Locate the cell with the specified text and output its (X, Y) center coordinate. 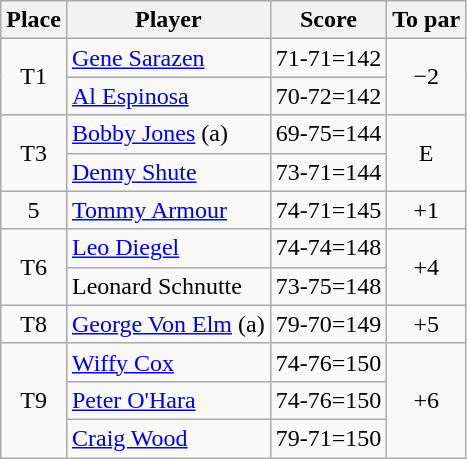
To par (426, 20)
Place (34, 20)
Bobby Jones (a) (168, 134)
74-71=145 (328, 210)
Player (168, 20)
71-71=142 (328, 58)
5 (34, 210)
Leonard Schnutte (168, 286)
E (426, 153)
70-72=142 (328, 96)
+1 (426, 210)
Wiffy Cox (168, 362)
Denny Shute (168, 172)
Score (328, 20)
Craig Wood (168, 438)
+5 (426, 324)
73-75=148 (328, 286)
73-71=144 (328, 172)
T1 (34, 77)
T8 (34, 324)
+4 (426, 267)
+6 (426, 400)
69-75=144 (328, 134)
T9 (34, 400)
George Von Elm (a) (168, 324)
T6 (34, 267)
Gene Sarazen (168, 58)
Al Espinosa (168, 96)
Tommy Armour (168, 210)
79-71=150 (328, 438)
Leo Diegel (168, 248)
T3 (34, 153)
74-74=148 (328, 248)
−2 (426, 77)
79-70=149 (328, 324)
Peter O'Hara (168, 400)
